Find where the given text appears and provide that cell's center as (X, Y) coordinate. 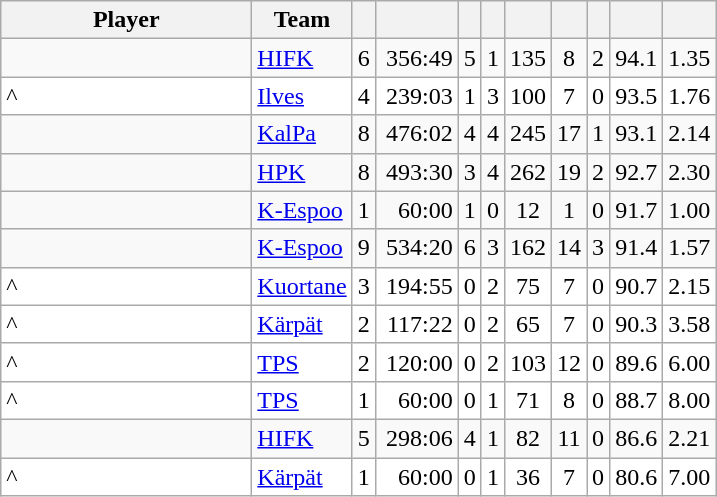
89.6 (636, 362)
90.7 (636, 286)
94.1 (636, 58)
17 (568, 134)
19 (568, 172)
476:02 (416, 134)
82 (528, 438)
92.7 (636, 172)
135 (528, 58)
493:30 (416, 172)
2.30 (690, 172)
120:00 (416, 362)
65 (528, 324)
194:55 (416, 286)
1.57 (690, 248)
9 (364, 248)
6.00 (690, 362)
90.3 (636, 324)
1.76 (690, 96)
117:22 (416, 324)
298:06 (416, 438)
93.5 (636, 96)
91.7 (636, 210)
93.1 (636, 134)
Kuortane (302, 286)
7.00 (690, 477)
36 (528, 477)
80.6 (636, 477)
11 (568, 438)
3.58 (690, 324)
2.14 (690, 134)
KalPa (302, 134)
162 (528, 248)
86.6 (636, 438)
71 (528, 400)
Player (126, 20)
239:03 (416, 96)
HPK (302, 172)
Ilves (302, 96)
14 (568, 248)
88.7 (636, 400)
356:49 (416, 58)
91.4 (636, 248)
1.35 (690, 58)
103 (528, 362)
8.00 (690, 400)
100 (528, 96)
Team (302, 20)
245 (528, 134)
2.15 (690, 286)
75 (528, 286)
1.00 (690, 210)
534:20 (416, 248)
2.21 (690, 438)
262 (528, 172)
